Scan for the cell matching the given text and deliver its (x, y) coordinate at center. 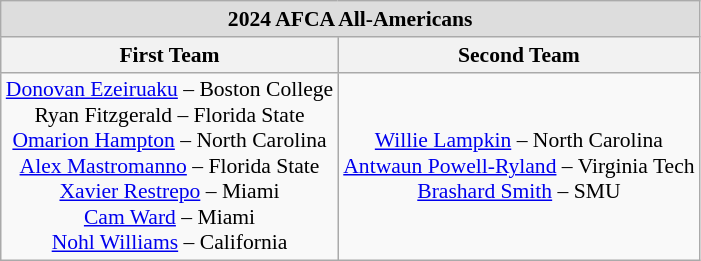
2024 AFCA All-Americans (350, 19)
Willie Lampkin – North CarolinaAntwaun Powell-Ryland – Virginia TechBrashard Smith – SMU (518, 166)
First Team (170, 55)
Second Team (518, 55)
